Locate the cell with the specified text and output its [X, Y] center coordinate. 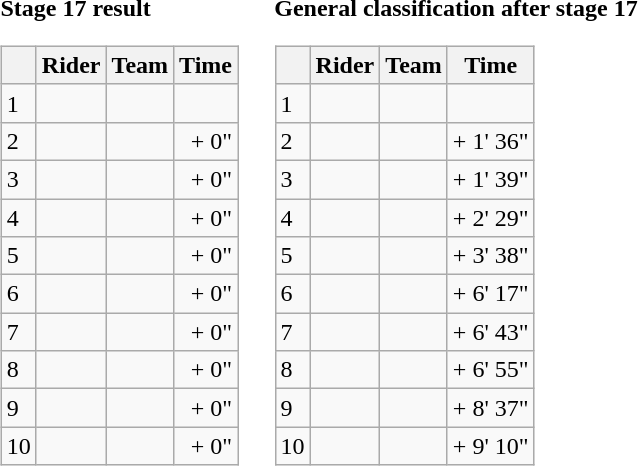
+ 6' 17" [490, 294]
+ 8' 37" [490, 408]
+ 1' 36" [490, 141]
+ 9' 10" [490, 446]
+ 6' 43" [490, 332]
+ 3' 38" [490, 256]
+ 1' 39" [490, 179]
+ 6' 55" [490, 370]
+ 2' 29" [490, 217]
